Provide the (x, y) coordinate of the cell's center where the given text is located.  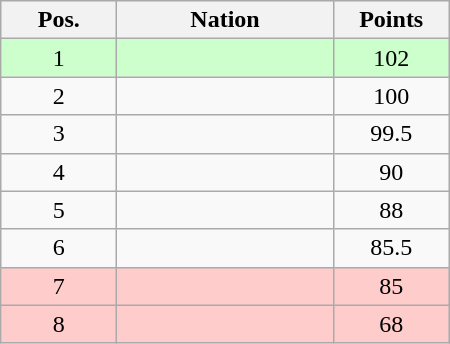
85.5 (391, 248)
6 (59, 248)
99.5 (391, 134)
Nation (225, 20)
2 (59, 96)
100 (391, 96)
7 (59, 286)
102 (391, 58)
85 (391, 286)
Points (391, 20)
5 (59, 210)
90 (391, 172)
1 (59, 58)
68 (391, 324)
Pos. (59, 20)
4 (59, 172)
8 (59, 324)
3 (59, 134)
88 (391, 210)
